Locate the cell with the specified text and output its [x, y] center coordinate. 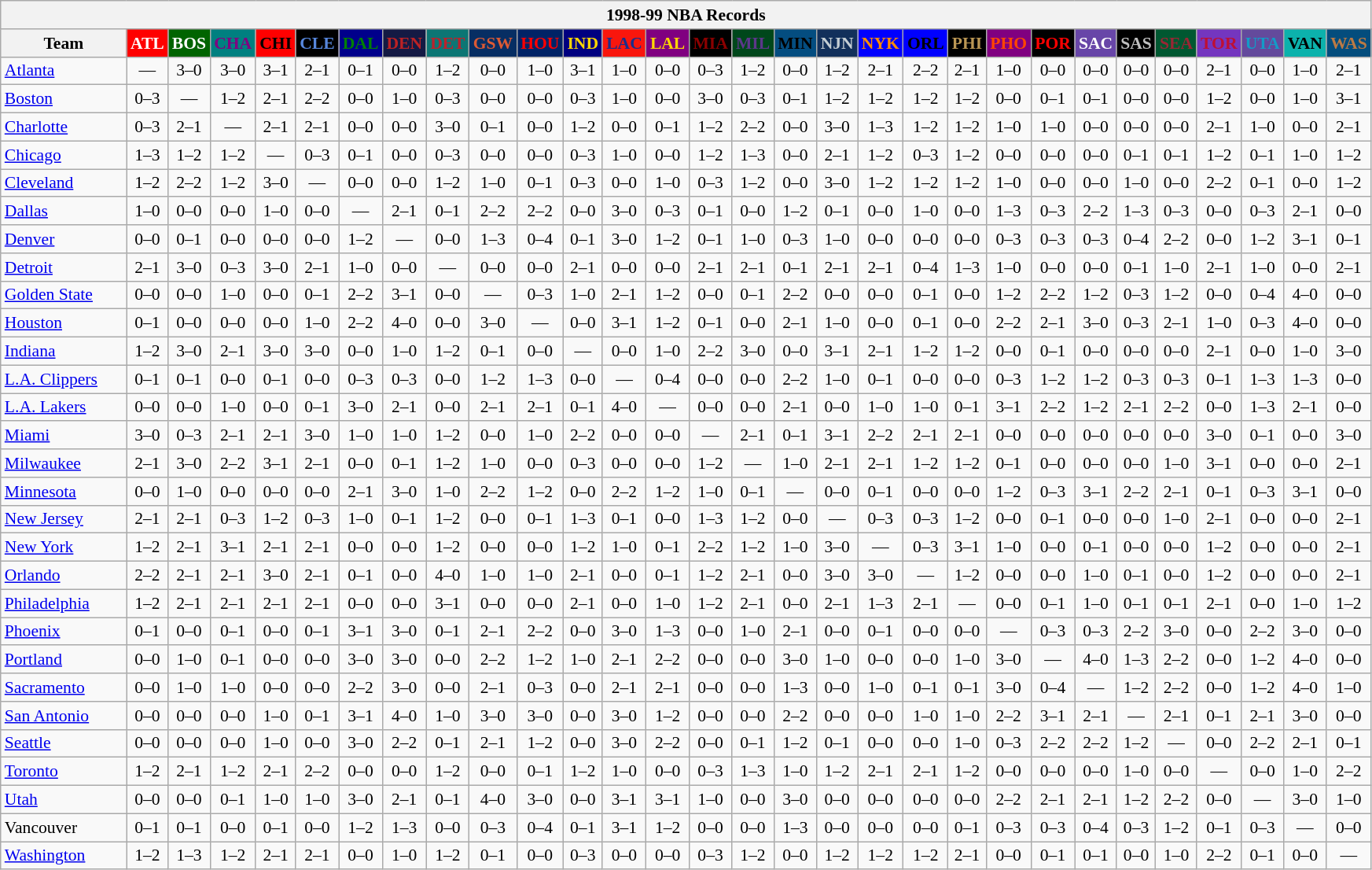
HOU [539, 43]
Boston [64, 99]
New Jersey [64, 519]
1998-99 NBA Records [686, 15]
VAN [1305, 43]
NJN [837, 43]
Philadelphia [64, 603]
Vancouver [64, 828]
L.A. Lakers [64, 407]
Atlanta [64, 71]
LAL [668, 43]
CHA [233, 43]
Washington [64, 856]
Charlotte [64, 127]
DAL [361, 43]
Minnesota [64, 492]
DET [448, 43]
POR [1053, 43]
Team [64, 43]
MIN [795, 43]
Indiana [64, 352]
CHI [275, 43]
Orlando [64, 576]
DEN [404, 43]
Houston [64, 323]
MIL [753, 43]
TOR [1219, 43]
ORL [926, 43]
Detroit [64, 267]
Phoenix [64, 632]
Dallas [64, 212]
BOS [189, 43]
Portland [64, 660]
SAS [1136, 43]
Toronto [64, 772]
WAS [1349, 43]
L.A. Clippers [64, 379]
PHI [967, 43]
Seattle [64, 743]
Golden State [64, 295]
Milwaukee [64, 463]
ATL [148, 43]
Utah [64, 800]
PHO [1008, 43]
IND [583, 43]
New York [64, 547]
SAC [1096, 43]
Cleveland [64, 183]
MIA [710, 43]
NYK [881, 43]
Denver [64, 239]
UTA [1263, 43]
GSW [494, 43]
LAC [624, 43]
Chicago [64, 155]
Miami [64, 436]
San Antonio [64, 716]
CLE [318, 43]
SEA [1176, 43]
Sacramento [64, 688]
